Scan for the cell matching the given text and deliver its (X, Y) coordinate at center. 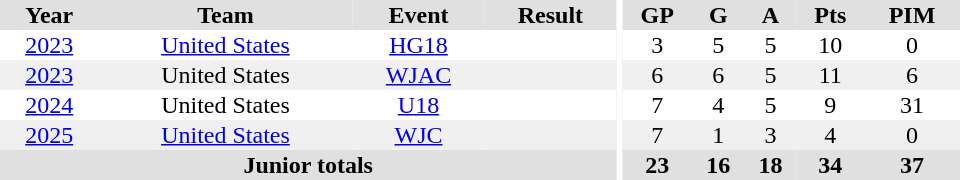
WJC (419, 135)
HG18 (419, 45)
G (718, 15)
34 (830, 165)
A (770, 15)
18 (770, 165)
WJAC (419, 75)
11 (830, 75)
GP (657, 15)
Year (49, 15)
Event (419, 15)
2025 (49, 135)
10 (830, 45)
1 (718, 135)
31 (912, 105)
16 (718, 165)
Result (550, 15)
PIM (912, 15)
2024 (49, 105)
23 (657, 165)
37 (912, 165)
9 (830, 105)
U18 (419, 105)
Junior totals (308, 165)
Team (225, 15)
Pts (830, 15)
